Capture the cell that displays the provided text and extract its [x, y] central coordinate. 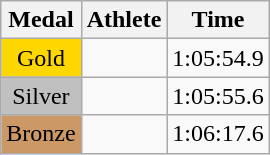
Silver [41, 96]
Time [218, 20]
Gold [41, 58]
1:06:17.6 [218, 134]
Medal [41, 20]
1:05:55.6 [218, 96]
Athlete [124, 20]
1:05:54.9 [218, 58]
Bronze [41, 134]
